Extract the [x, y] coordinate from the center of the cell holding the provided text.  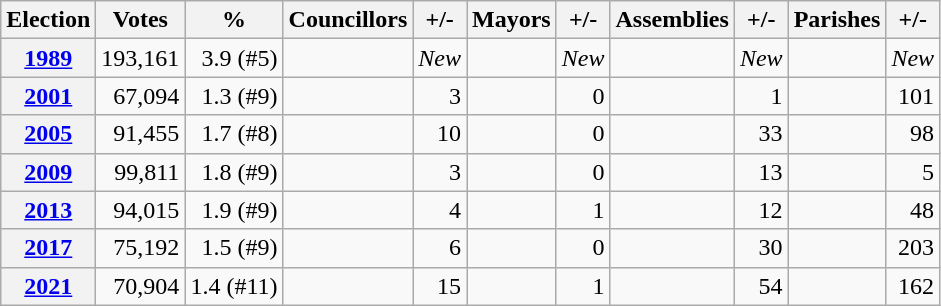
6 [440, 248]
70,904 [140, 286]
1.7 (#8) [234, 134]
2001 [48, 96]
98 [913, 134]
1.3 (#9) [234, 96]
1.9 (#9) [234, 210]
13 [761, 172]
54 [761, 286]
2021 [48, 286]
101 [913, 96]
15 [440, 286]
4 [440, 210]
99,811 [140, 172]
3.9 (#5) [234, 58]
Councillors [348, 20]
1.8 (#9) [234, 172]
Votes [140, 20]
2017 [48, 248]
94,015 [140, 210]
1989 [48, 58]
162 [913, 286]
91,455 [140, 134]
Parishes [837, 20]
48 [913, 210]
1.5 (#9) [234, 248]
2013 [48, 210]
193,161 [140, 58]
12 [761, 210]
203 [913, 248]
10 [440, 134]
33 [761, 134]
2009 [48, 172]
30 [761, 248]
67,094 [140, 96]
1.4 (#11) [234, 286]
Mayors [512, 20]
% [234, 20]
2005 [48, 134]
5 [913, 172]
75,192 [140, 248]
Assemblies [672, 20]
Election [48, 20]
